Return [X, Y] of the center of cell containing provided text 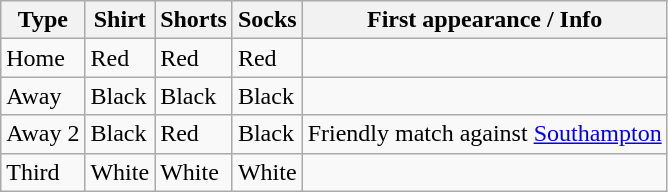
Away [43, 96]
Type [43, 20]
Home [43, 58]
Away 2 [43, 134]
Shorts [194, 20]
Shirt [120, 20]
Third [43, 172]
Socks [267, 20]
First appearance / Info [484, 20]
Friendly match against Southampton [484, 134]
